Return the [x, y] coordinate for the center point of the cell that contains the specified text.  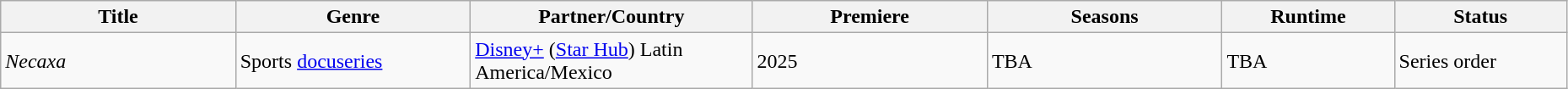
Title [118, 17]
Seasons [1104, 17]
Series order [1480, 61]
2025 [870, 61]
Premiere [870, 17]
Partner/Country [612, 17]
Sports docuseries [353, 61]
Runtime [1308, 17]
Genre [353, 17]
Status [1480, 17]
Necaxa [118, 61]
Disney+ (Star Hub) Latin America/Mexico [612, 61]
